Return the [x, y] coordinate for the center point of the cell that contains the specified text.  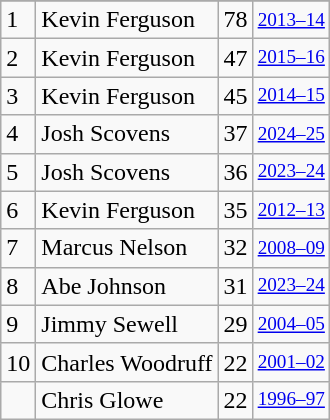
Abe Johnson [127, 286]
2024–25 [291, 134]
2012–13 [291, 210]
1996–97 [291, 400]
2013–14 [291, 20]
Marcus Nelson [127, 248]
31 [236, 286]
29 [236, 324]
2004–05 [291, 324]
37 [236, 134]
10 [18, 362]
Charles Woodruff [127, 362]
35 [236, 210]
7 [18, 248]
45 [236, 96]
6 [18, 210]
3 [18, 96]
2001–02 [291, 362]
8 [18, 286]
9 [18, 324]
Chris Glowe [127, 400]
2 [18, 58]
Jimmy Sewell [127, 324]
5 [18, 172]
4 [18, 134]
1 [18, 20]
2008–09 [291, 248]
78 [236, 20]
32 [236, 248]
2015–16 [291, 58]
47 [236, 58]
2014–15 [291, 96]
36 [236, 172]
